Return [x, y] of the center of cell containing provided text 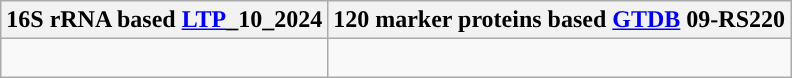
16S rRNA based LTP_10_2024 [164, 20]
120 marker proteins based GTDB 09-RS220 [560, 20]
